Extract the (x, y) coordinate from the center of the cell holding the provided text.  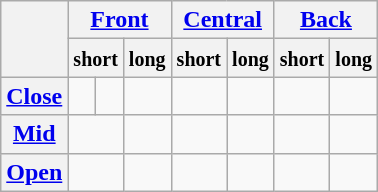
Mid (34, 134)
Front (120, 20)
Central (222, 20)
Back (326, 20)
Close (34, 96)
Open (34, 172)
